Capture the cell that displays the provided text and extract its [X, Y] central coordinate. 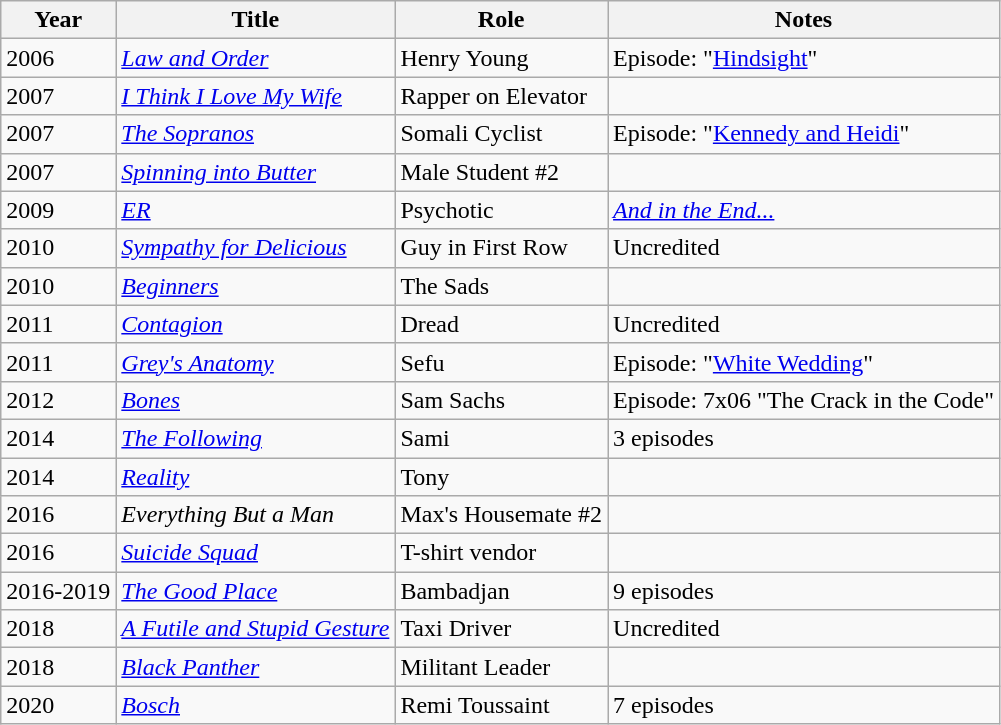
Max's Housemate #2 [502, 515]
Dread [502, 324]
Everything But a Man [256, 515]
Episode: 7x06 "The Crack in the Code" [804, 400]
Psychotic [502, 210]
Black Panther [256, 667]
Spinning into Butter [256, 172]
ER [256, 210]
Episode: "Hindsight" [804, 58]
Henry Young [502, 58]
The Sopranos [256, 134]
Sympathy for Delicious [256, 248]
The Good Place [256, 591]
Episode: "Kennedy and Heidi" [804, 134]
Year [58, 20]
Bambadjan [502, 591]
Law and Order [256, 58]
Male Student #2 [502, 172]
The Following [256, 438]
Somali Cyclist [502, 134]
Taxi Driver [502, 629]
Beginners [256, 286]
Suicide Squad [256, 553]
Sami [502, 438]
Grey's Anatomy [256, 362]
Episode: "White Wedding" [804, 362]
A Futile and Stupid Gesture [256, 629]
Bones [256, 400]
Militant Leader [502, 667]
Rapper on Elevator [502, 96]
Sefu [502, 362]
2012 [58, 400]
Reality [256, 477]
7 episodes [804, 705]
Contagion [256, 324]
2020 [58, 705]
Title [256, 20]
Notes [804, 20]
Guy in First Row [502, 248]
3 episodes [804, 438]
T-shirt vendor [502, 553]
9 episodes [804, 591]
Tony [502, 477]
Bosch [256, 705]
Remi Toussaint [502, 705]
2009 [58, 210]
Sam Sachs [502, 400]
2006 [58, 58]
Role [502, 20]
The Sads [502, 286]
2016-2019 [58, 591]
I Think I Love My Wife [256, 96]
And in the End... [804, 210]
